Find where the given text appears and provide that cell's center as (x, y) coordinate. 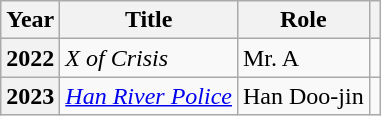
X of Crisis (149, 58)
2022 (30, 58)
Title (149, 20)
Han River Police (149, 96)
Han Doo-jin (303, 96)
Year (30, 20)
2023 (30, 96)
Mr. A (303, 58)
Role (303, 20)
